Extract the (x, y) coordinate from the center of the cell holding the provided text.  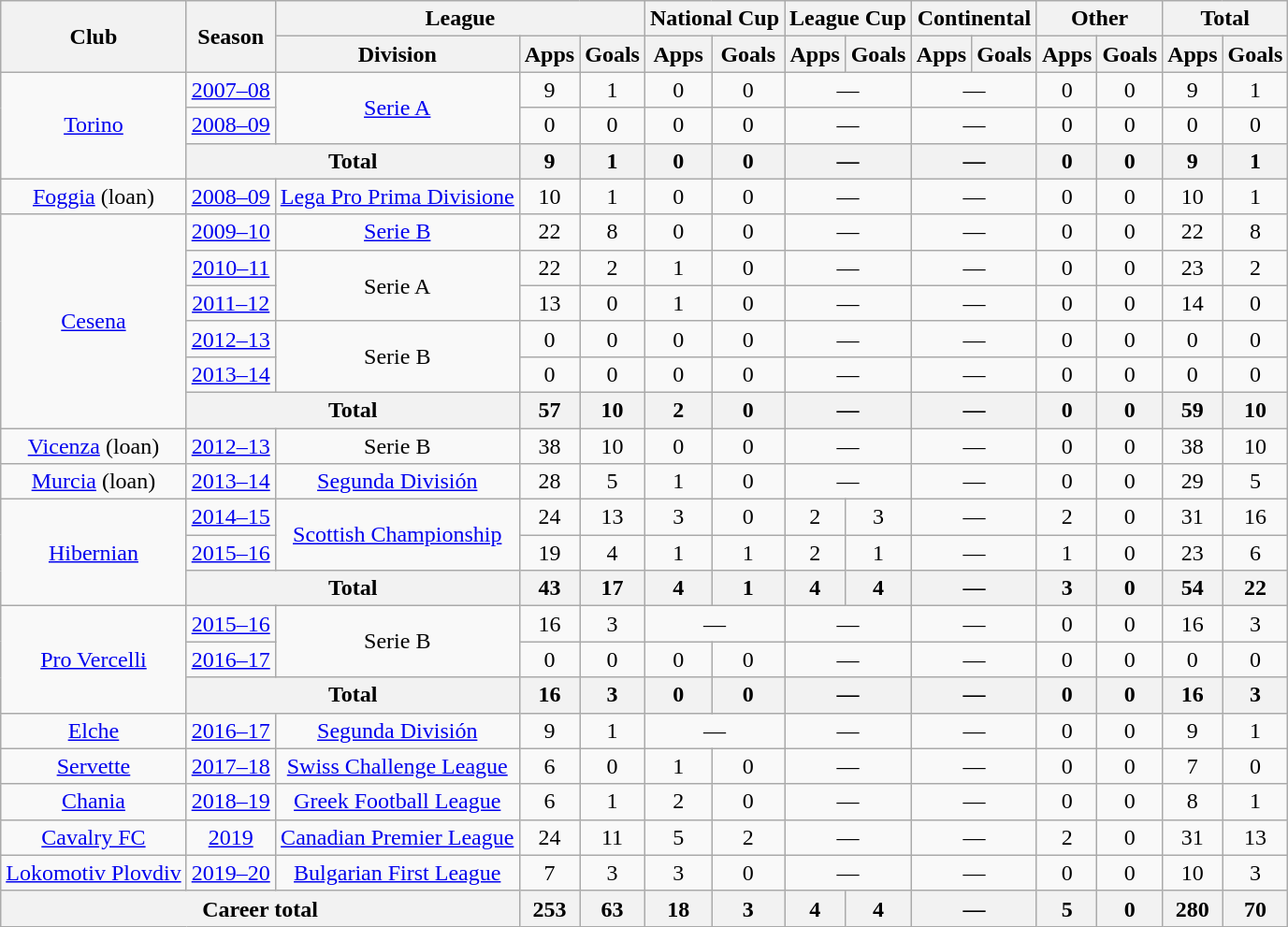
2011–12 (230, 303)
Division (397, 54)
Cesena (94, 321)
54 (1193, 588)
Pro Vercelli (94, 659)
59 (1193, 410)
Club (94, 36)
2009–10 (230, 232)
Torino (94, 125)
280 (1193, 908)
2010–11 (230, 268)
League (460, 19)
Season (230, 36)
70 (1255, 908)
2018–19 (230, 802)
2014–15 (230, 517)
Canadian Premier League (397, 837)
Chania (94, 802)
57 (549, 410)
253 (549, 908)
Servette (94, 766)
Scottish Championship (397, 535)
League Cup (848, 19)
Hibernian (94, 553)
Other (1099, 19)
Bulgarian First League (397, 873)
Continental (974, 19)
Foggia (loan) (94, 196)
Swiss Challenge League (397, 766)
Lokomotiv Plovdiv (94, 873)
2019–20 (230, 873)
Vicenza (loan) (94, 446)
29 (1193, 482)
11 (613, 837)
14 (1193, 303)
Cavalry FC (94, 837)
28 (549, 482)
43 (549, 588)
2017–18 (230, 766)
National Cup (715, 19)
Murcia (loan) (94, 482)
2007–08 (230, 90)
Elche (94, 731)
63 (613, 908)
2019 (230, 837)
Lega Pro Prima Divisione (397, 196)
19 (549, 553)
Career total (260, 908)
18 (678, 908)
17 (613, 588)
Greek Football League (397, 802)
